Locate the cell with the specified text and output its [x, y] center coordinate. 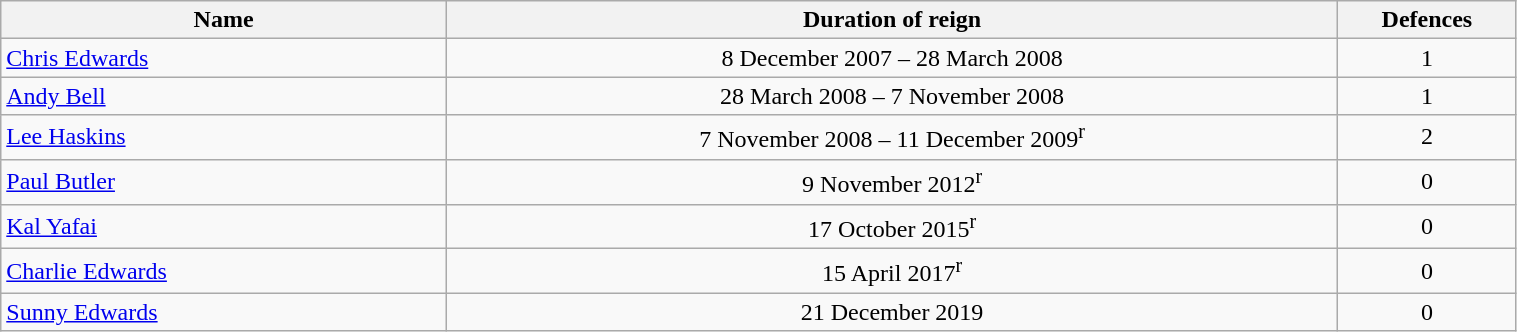
2 [1427, 138]
9 November 2012r [892, 182]
21 December 2019 [892, 312]
Chris Edwards [224, 58]
Paul Butler [224, 182]
17 October 2015r [892, 226]
Andy Bell [224, 96]
Name [224, 20]
28 March 2008 – 7 November 2008 [892, 96]
8 December 2007 – 28 March 2008 [892, 58]
Sunny Edwards [224, 312]
Defences [1427, 20]
Lee Haskins [224, 138]
Duration of reign [892, 20]
15 April 2017r [892, 272]
7 November 2008 – 11 December 2009r [892, 138]
Kal Yafai [224, 226]
Charlie Edwards [224, 272]
